Capture the cell that displays the provided text and extract its [x, y] central coordinate. 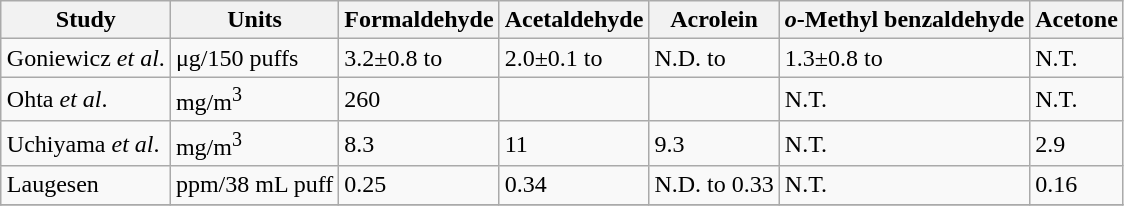
Units [254, 20]
Uchiyama et al. [86, 144]
3.2±0.8 to [419, 58]
0.16 [1077, 185]
0.34 [574, 185]
Acrolein [714, 20]
N.D. to 0.33 [714, 185]
Ohta et al. [86, 100]
Goniewicz et al. [86, 58]
1.3±0.8 to [904, 58]
N.D. to [714, 58]
2.9 [1077, 144]
9.3 [714, 144]
μg/150 puffs [254, 58]
Laugesen [86, 185]
Formaldehyde [419, 20]
Study [86, 20]
8.3 [419, 144]
260 [419, 100]
o-Methyl benzaldehyde [904, 20]
Acetaldehyde [574, 20]
2.0±0.1 to [574, 58]
11 [574, 144]
Acetone [1077, 20]
ppm/38 mL puff [254, 185]
0.25 [419, 185]
